Determine the (x, y) coordinate at the center of the cell enclosing the given text.  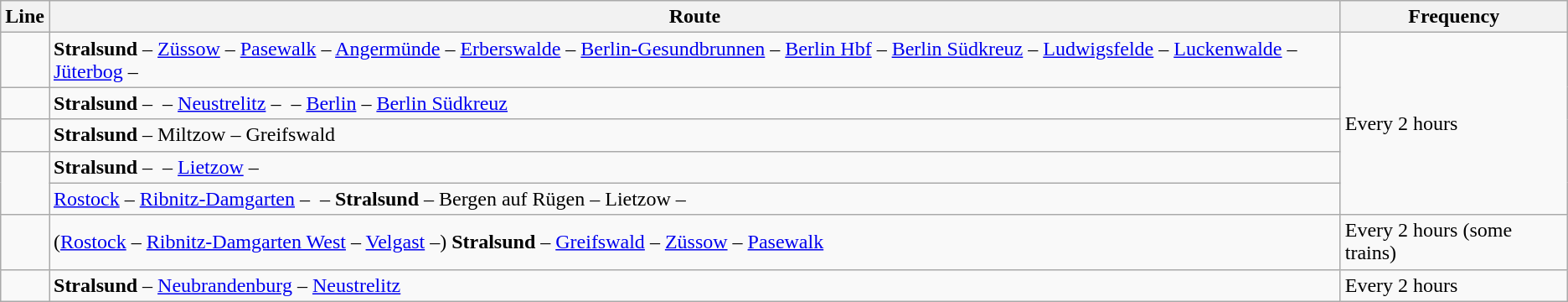
Rostock – Ribnitz-Damgarten – – Stralsund – Bergen auf Rügen – Lietzow – (694, 199)
Stralsund – Neubrandenburg – Neustrelitz (694, 285)
(Rostock – Ribnitz-Damgarten West – Velgast –) Stralsund – Greifswald – Züssow – Pasewalk (694, 242)
Every 2 hours (some trains) (1454, 242)
Frequency (1454, 17)
Route (694, 17)
Stralsund – – Lietzow – (694, 167)
Stralsund – – Neustrelitz – – Berlin – Berlin Südkreuz (694, 103)
Line (25, 17)
Stralsund – Miltzow – Greifswald (694, 135)
